Return the (X, Y) coordinate for the center point of the cell that contains the specified text.  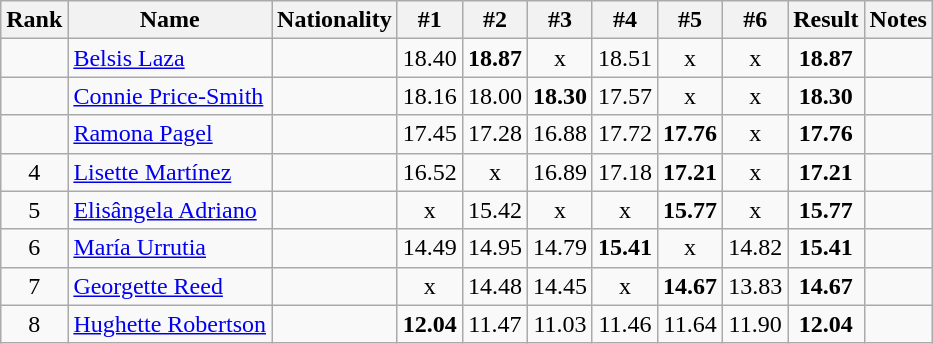
16.88 (560, 134)
#3 (560, 20)
María Urrutia (170, 248)
18.51 (624, 58)
#4 (624, 20)
16.52 (430, 172)
14.48 (494, 286)
Nationality (335, 20)
Result (826, 20)
11.46 (624, 324)
Elisângela Adriano (170, 210)
#5 (690, 20)
Ramona Pagel (170, 134)
13.83 (756, 286)
17.28 (494, 134)
16.89 (560, 172)
14.45 (560, 286)
4 (34, 172)
Lisette Martínez (170, 172)
17.18 (624, 172)
17.57 (624, 96)
Hughette Robertson (170, 324)
11.64 (690, 324)
6 (34, 248)
11.47 (494, 324)
17.45 (430, 134)
18.40 (430, 58)
14.49 (430, 248)
#6 (756, 20)
18.00 (494, 96)
14.95 (494, 248)
Notes (898, 20)
15.42 (494, 210)
Georgette Reed (170, 286)
#2 (494, 20)
7 (34, 286)
18.16 (430, 96)
14.82 (756, 248)
14.79 (560, 248)
Belsis Laza (170, 58)
11.03 (560, 324)
17.72 (624, 134)
Name (170, 20)
Rank (34, 20)
Connie Price-Smith (170, 96)
11.90 (756, 324)
8 (34, 324)
#1 (430, 20)
5 (34, 210)
